Output the (x, y) coordinate of the center of the cell containing the given text.  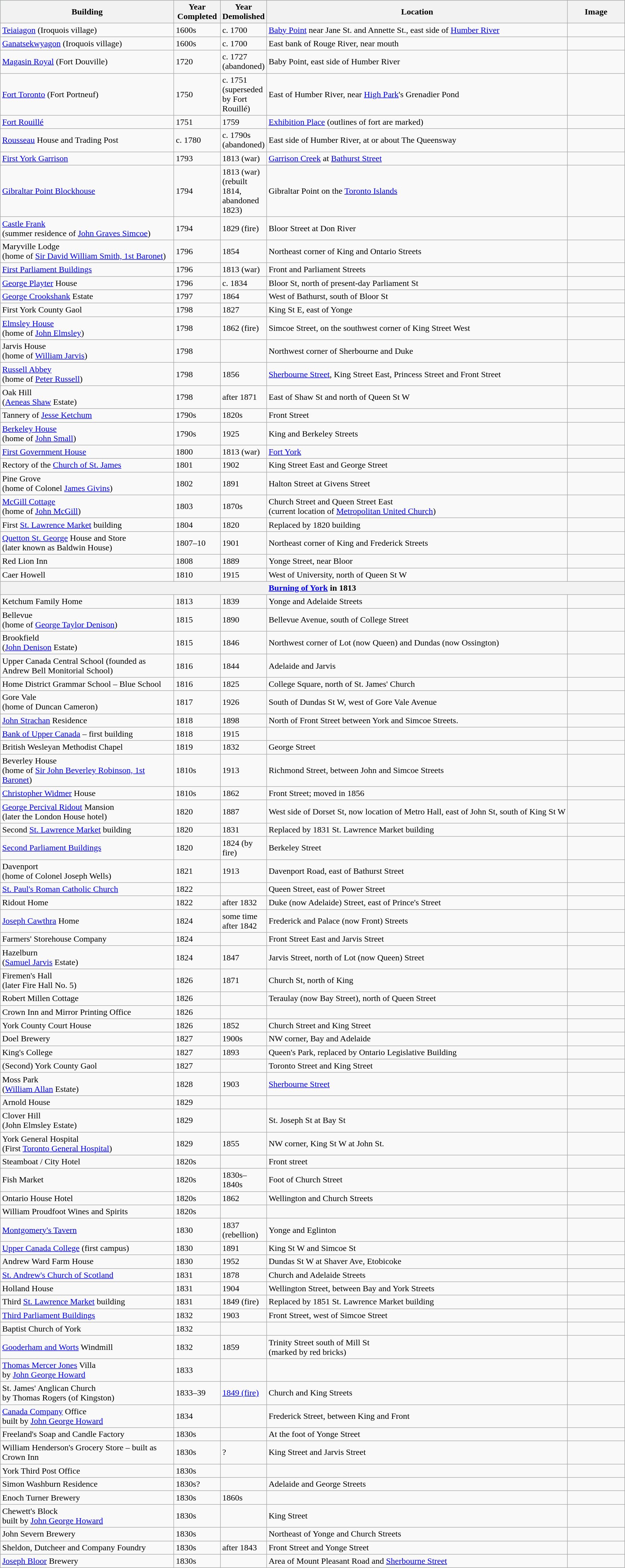
Church and King Streets (417, 1393)
Robert Millen Cottage (87, 999)
Gibraltar Point on the Toronto Islands (417, 191)
Canada Company Office built by John George Howard (87, 1416)
Church and Adelaide Streets (417, 1275)
1854 (243, 251)
North of Front Street between York and Simcoe Streets. (417, 720)
Oak Hill(Aeneas Shaw Estate) (87, 397)
Yonge and Adelaide Streets (417, 602)
1855 (243, 1143)
Front Street; moved in 1856 (417, 793)
1871 (243, 981)
Sheldon, Dutcheer and Company Foundry (87, 1547)
Bellevue(home of George Taylor Denison) (87, 620)
Adelaide and Jarvis (417, 666)
Moss Park(William Allan Estate) (87, 1084)
Montgomery's Tavern (87, 1230)
1900s (243, 1039)
Front Street, west of Simcoe Street (417, 1315)
1797 (197, 297)
Sherbourne Street (417, 1084)
East side of Humber River, at or about The Queensway (417, 140)
First York County Gaol (87, 310)
John Strachan Residence (87, 720)
West of Bathurst, south of Bloor St (417, 297)
Year Demolished (243, 12)
Baby Point, east side of Humber River (417, 62)
Caer Howell (87, 574)
St. Andrew's Church of Scotland (87, 1275)
George Street (417, 747)
Wellington Street, between Bay and York Streets (417, 1288)
York Third Post Office (87, 1471)
Joseph Cawthra Home (87, 921)
Berkeley Street (417, 848)
1830s–1840s (243, 1180)
Burning of York in 1813 (313, 588)
Maryville Lodge(home of Sir David William Smith, 1st Baronet) (87, 251)
Teraulay (now Bay Street), north of Queen Street (417, 999)
1862 (fire) (243, 328)
Front and Parliament Streets (417, 269)
after 1843 (243, 1547)
Enoch Turner Brewery (87, 1498)
1860s (243, 1498)
1898 (243, 720)
1808 (197, 561)
Jarvis Street, north of Lot (now Queen) Street (417, 957)
Northwest corner of Lot (now Queen) and Dundas (now Ossington) (417, 643)
West side of Dorset St, now location of Metro Hall, east of John St, south of King St W (417, 812)
1821 (197, 871)
Elmsley House(home of John Elmsley) (87, 328)
c. 1834 (243, 283)
Area of Mount Pleasant Road and Sherbourne Street (417, 1561)
King's College (87, 1052)
McGill Cottage(home of John McGill) (87, 506)
Fort Toronto (Fort Portneuf) (87, 94)
1801 (197, 465)
King Street East and George Street (417, 465)
1890 (243, 620)
1813 (war)(rebuilt 1814, abandoned 1823) (243, 191)
First Parliament Buildings (87, 269)
Andrew Ward Farm House (87, 1262)
Thomas Mercer Jones Villa by John George Howard (87, 1370)
Frederick Street, between King and Front (417, 1416)
St. James' Anglican Church by Thomas Rogers (of Kingston) (87, 1393)
Northeast of Yonge and Church Streets (417, 1534)
Arnold House (87, 1102)
1844 (243, 666)
Garrison Creek at Bathurst Street (417, 158)
1807–10 (197, 543)
Upper Canada Central School (founded as Andrew Bell Monitorial School) (87, 666)
c. 1780 (197, 140)
King Street (417, 1516)
1925 (243, 433)
1833 (197, 1370)
West of University, north of Queen St W (417, 574)
Magasin Royal (Fort Douville) (87, 62)
Davenport(home of Colonel Joseph Wells) (87, 871)
Joseph Bloor Brewery (87, 1561)
Christopher Widmer House (87, 793)
1720 (197, 62)
1759 (243, 122)
St. Paul's Roman Catholic Church (87, 889)
South of Dundas St W, west of Gore Vale Avenue (417, 702)
Baptist Church of York (87, 1329)
Quetton St. George House and Store(later known as Baldwin House) (87, 543)
First St. Lawrence Market building (87, 525)
George Percival Ridout Mansion(later the London House hotel) (87, 812)
Doel Brewery (87, 1039)
King St W and Simcoe St (417, 1248)
1839 (243, 602)
1902 (243, 465)
Holland House (87, 1288)
Chewett's Block built by John George Howard (87, 1516)
British Wesleyan Methodist Chapel (87, 747)
Gibraltar Point Blockhouse (87, 191)
1856 (243, 374)
1904 (243, 1288)
Bellevue Avenue, south of College Street (417, 620)
Foot of Church Street (417, 1180)
NW corner, King St W at John St. (417, 1143)
Northeast corner of King and Ontario Streets (417, 251)
Queen Street, east of Power Street (417, 889)
Replaced by 1831 St. Lawrence Market building (417, 830)
Fish Market (87, 1180)
after 1832 (243, 903)
Replaced by 1820 building (417, 525)
Rousseau House and Trading Post (87, 140)
1810 (197, 574)
Queen's Park, replaced by Ontario Legislative Building (417, 1052)
Yonge and Eglinton (417, 1230)
John Severn Brewery (87, 1534)
Third St. Lawrence Market building (87, 1302)
1837 (rebellion) (243, 1230)
Jarvis House(home of William Jarvis) (87, 351)
1859 (243, 1347)
Teiaiagon (Iroquois village) (87, 30)
1803 (197, 506)
NW corner, Bay and Adelaide (417, 1039)
East of Shaw St and north of Queen St W (417, 397)
c. 1751 (superseded by Fort Rouillé) (243, 94)
King Street and Jarvis Street (417, 1453)
Replaced by 1851 St. Lawrence Market building (417, 1302)
Front Street East and Jarvis Street (417, 939)
Firemen's Hall(later Fire Hall No. 5) (87, 981)
Second St. Lawrence Market building (87, 830)
1828 (197, 1084)
1834 (197, 1416)
Steamboat / City Hotel (87, 1162)
William Proudfoot Wines and Spirits (87, 1212)
Church Street and Queen Street East(current location of Metropolitan United Church) (417, 506)
Northeast corner of King and Frederick Streets (417, 543)
Frederick and Palace (now Front) Streets (417, 921)
Russell Abbey(home of Peter Russell) (87, 374)
Yonge Street, near Bloor (417, 561)
Ontario House Hotel (87, 1198)
Clover Hill(John Elmsley Estate) (87, 1121)
Home District Grammar School – Blue School (87, 684)
Ridout Home (87, 903)
Fort Rouillé (87, 122)
1804 (197, 525)
Duke (now Adelaide) Street, east of Prince's Street (417, 903)
1750 (197, 94)
1800 (197, 452)
Simcoe Street, on the southwest corner of King Street West (417, 328)
George Crookshank Estate (87, 297)
York General Hospital(First Toronto General Hospital) (87, 1143)
1878 (243, 1275)
Ganatsekwyagon (Iroquois village) (87, 43)
Red Lion Inn (87, 561)
YearCompleted (197, 12)
1825 (243, 684)
Front Street (417, 415)
King St E, east of Yonge (417, 310)
c. 1727 (abandoned) (243, 62)
Fort York (417, 452)
William Henderson's Grocery Store – built as Crown Inn (87, 1453)
Berkeley House(home of John Small) (87, 433)
after 1871 (243, 397)
1819 (197, 747)
Wellington and Church Streets (417, 1198)
1847 (243, 957)
Toronto Street and King Street (417, 1066)
1833–39 (197, 1393)
Image (596, 12)
1893 (243, 1052)
Ketchum Family Home (87, 602)
Gore Vale(home of Duncan Cameron) (87, 702)
1926 (243, 702)
? (243, 1453)
Simon Washburn Residence (87, 1484)
Sherbourne Street, King Street East, Princess Street and Front Street (417, 374)
Brookfield(John Denison Estate) (87, 643)
Adelaide and George Streets (417, 1484)
Hazelburn(Samuel Jarvis Estate) (87, 957)
some time after 1842 (243, 921)
(Second) York County Gaol (87, 1066)
Building (87, 12)
1887 (243, 812)
1813 (197, 602)
Front street (417, 1162)
College Square, north of St. James' Church (417, 684)
Exhibition Place (outlines of fort are marked) (417, 122)
Beverley House(home of Sir John Beverley Robinson, 1st Baronet) (87, 770)
St. Joseph St at Bay St (417, 1121)
Church Street and King Street (417, 1025)
George Playter House (87, 283)
Tannery of Jesse Ketchum (87, 415)
Bloor St, north of present-day Parliament St (417, 283)
1824 (by fire) (243, 848)
1889 (243, 561)
Third Parliament Buildings (87, 1315)
1802 (197, 484)
1852 (243, 1025)
c. 1790s (abandoned) (243, 140)
Upper Canada College (first campus) (87, 1248)
Crown Inn and Mirror Printing Office (87, 1012)
Castle Frank(summer residence of John Graves Simcoe) (87, 228)
1751 (197, 122)
Farmers' Storehouse Company (87, 939)
Bloor Street at Don River (417, 228)
1817 (197, 702)
King and Berkeley Streets (417, 433)
Church St, north of King (417, 981)
Halton Street at Givens Street (417, 484)
1952 (243, 1262)
Dundas St W at Shaver Ave, Etobicoke (417, 1262)
Second Parliament Buildings (87, 848)
Trinity Street south of Mill St(marked by red bricks) (417, 1347)
Rectory of the Church of St. James (87, 465)
First York Garrison (87, 158)
1829 (fire) (243, 228)
Richmond Street, between John and Simcoe Streets (417, 770)
Freeland's Soap and Candle Factory (87, 1434)
Front Street and Yonge Street (417, 1547)
Baby Point near Jane St. and Annette St., east side of Humber River (417, 30)
Bank of Upper Canada – first building (87, 734)
1830s? (197, 1484)
East bank of Rouge River, near mouth (417, 43)
1793 (197, 158)
Pine Grove(home of Colonel James Givins) (87, 484)
1901 (243, 543)
East of Humber River, near High Park's Grenadier Pond (417, 94)
1870s (243, 506)
1864 (243, 297)
Location (417, 12)
Northwest corner of Sherbourne and Duke (417, 351)
1846 (243, 643)
York County Court House (87, 1025)
At the foot of Yonge Street (417, 1434)
First Government House (87, 452)
Gooderham and Worts Windmill (87, 1347)
Davenport Road, east of Bathurst Street (417, 871)
